Detect which cell encompasses the target text, then output its (X, Y) center coordinate. 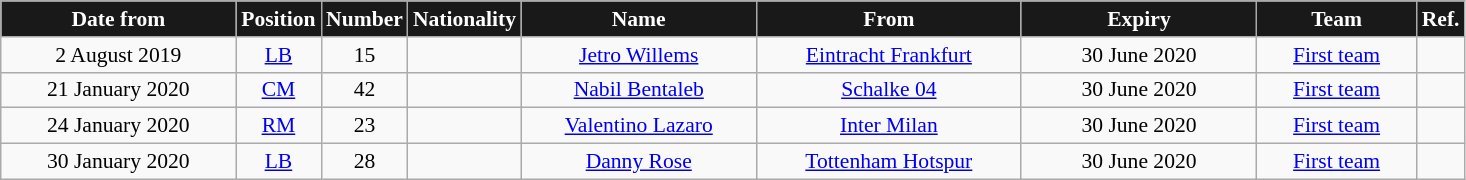
Nabil Bentaleb (638, 90)
2 August 2019 (118, 55)
Ref. (1441, 19)
Tottenham Hotspur (888, 162)
Eintracht Frankfurt (888, 55)
15 (364, 55)
24 January 2020 (118, 126)
30 January 2020 (118, 162)
28 (364, 162)
Valentino Lazaro (638, 126)
Danny Rose (638, 162)
Nationality (464, 19)
CM (278, 90)
Expiry (1138, 19)
Number (364, 19)
Inter Milan (888, 126)
Team (1337, 19)
21 January 2020 (118, 90)
Date from (118, 19)
Name (638, 19)
Jetro Willems (638, 55)
From (888, 19)
RM (278, 126)
42 (364, 90)
Schalke 04 (888, 90)
Position (278, 19)
23 (364, 126)
